Scan for the cell matching the given text and deliver its (x, y) coordinate at center. 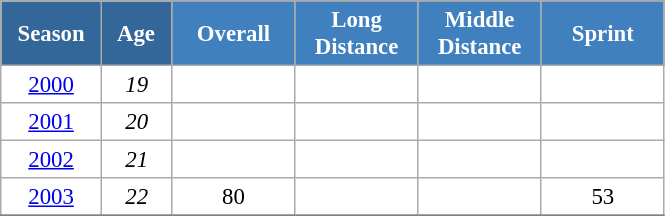
53 (602, 197)
19 (136, 85)
2000 (52, 85)
2002 (52, 160)
80 (234, 197)
Sprint (602, 34)
Age (136, 34)
Season (52, 34)
21 (136, 160)
22 (136, 197)
Overall (234, 34)
Long Distance (356, 34)
2003 (52, 197)
Middle Distance (480, 34)
20 (136, 122)
2001 (52, 122)
